For the text-containing cell, return its midpoint in (x, y) coordinate format. 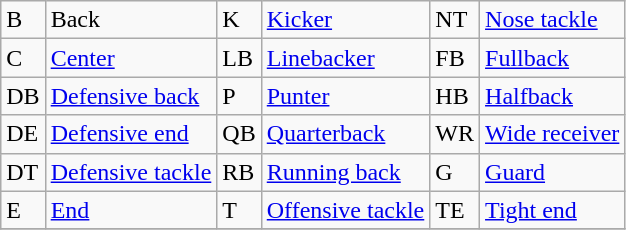
WR (455, 134)
Defensive back (131, 96)
TE (455, 210)
Defensive end (131, 134)
K (239, 20)
FB (455, 58)
Running back (346, 172)
Linebacker (346, 58)
Fullback (552, 58)
B (23, 20)
C (23, 58)
Center (131, 58)
NT (455, 20)
T (239, 210)
G (455, 172)
Nose tackle (552, 20)
DT (23, 172)
Wide receiver (552, 134)
Punter (346, 96)
Offensive tackle (346, 210)
LB (239, 58)
Kicker (346, 20)
End (131, 210)
Defensive tackle (131, 172)
E (23, 210)
RB (239, 172)
Halfback (552, 96)
Quarterback (346, 134)
P (239, 96)
Tight end (552, 210)
DB (23, 96)
QB (239, 134)
Back (131, 20)
HB (455, 96)
DE (23, 134)
Guard (552, 172)
